Return (X, Y) of the center of cell containing provided text 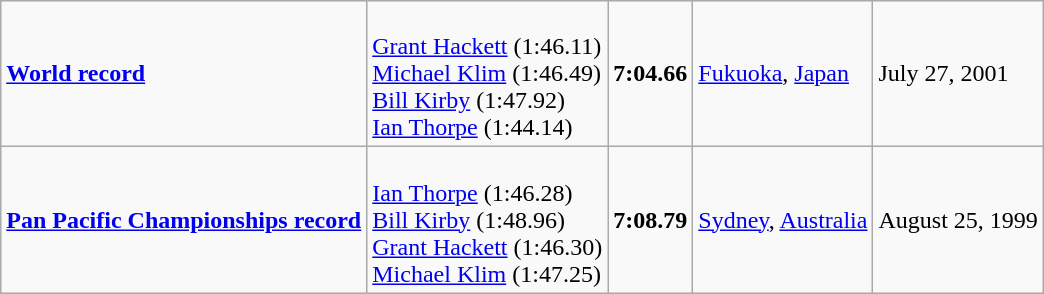
July 27, 2001 (958, 74)
Sydney, Australia (783, 220)
August 25, 1999 (958, 220)
Grant Hackett (1:46.11)Michael Klim (1:46.49)Bill Kirby (1:47.92)Ian Thorpe (1:44.14) (488, 74)
Pan Pacific Championships record (184, 220)
Ian Thorpe (1:46.28)Bill Kirby (1:48.96)Grant Hackett (1:46.30)Michael Klim (1:47.25) (488, 220)
Fukuoka, Japan (783, 74)
World record (184, 74)
7:04.66 (650, 74)
7:08.79 (650, 220)
